Determine the [X, Y] coordinate at the center of the cell enclosing the given text.  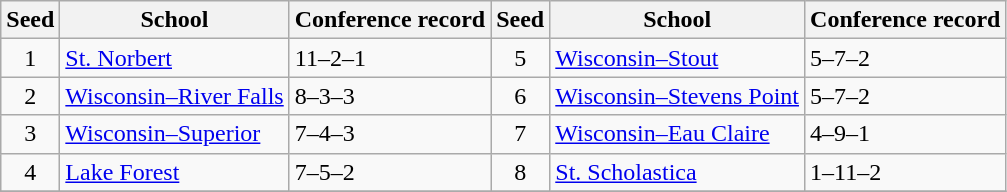
4–9–1 [906, 134]
6 [520, 96]
St. Scholastica [678, 172]
7–5–2 [390, 172]
Wisconsin–Superior [174, 134]
2 [30, 96]
8 [520, 172]
8–3–3 [390, 96]
7 [520, 134]
St. Norbert [174, 58]
5 [520, 58]
Wisconsin–Eau Claire [678, 134]
3 [30, 134]
1–11–2 [906, 172]
Wisconsin–Stevens Point [678, 96]
Wisconsin–Stout [678, 58]
7–4–3 [390, 134]
Lake Forest [174, 172]
1 [30, 58]
4 [30, 172]
11–2–1 [390, 58]
Wisconsin–River Falls [174, 96]
